For the text-containing cell, return its midpoint in (X, Y) coordinate format. 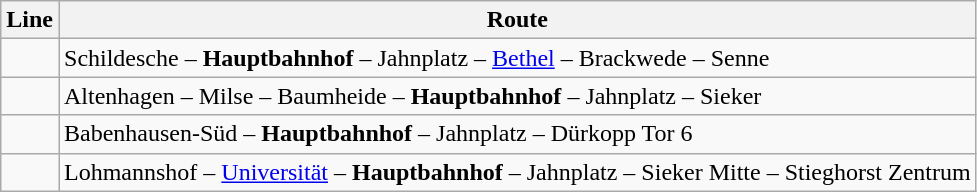
Altenhagen – Milse – Baumheide – Hauptbahnhof – Jahnplatz – Sieker (517, 96)
Babenhausen-Süd – Hauptbahnhof – Jahnplatz – Dürkopp Tor 6 (517, 134)
Route (517, 20)
Line (30, 20)
Schildesche – Hauptbahnhof – Jahnplatz – Bethel – Brackwede – Senne (517, 58)
Lohmannshof – Universität – Hauptbahnhof – Jahnplatz – Sieker Mitte – Stieghorst Zentrum (517, 172)
